Output the (X, Y) coordinate of the center of the cell containing the given text.  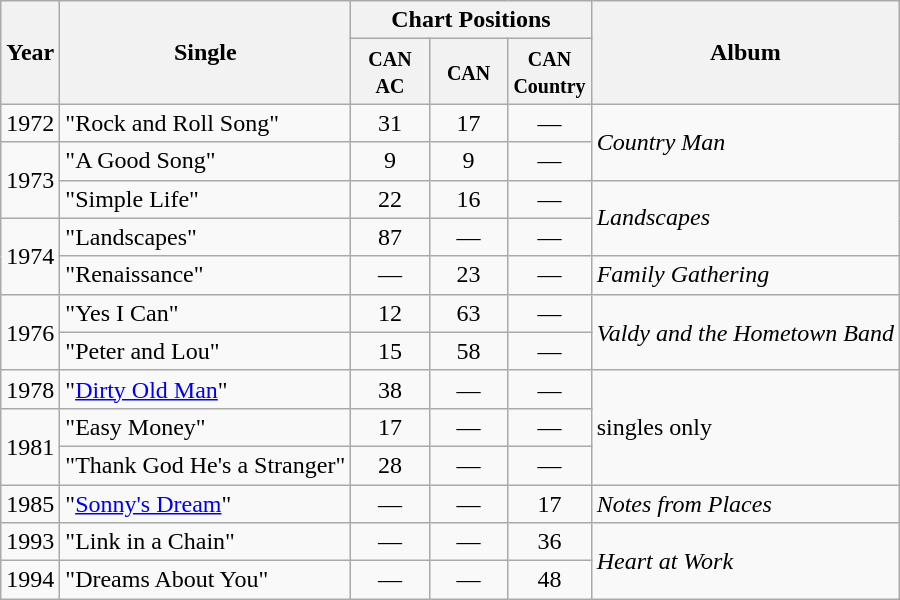
"Peter and Lou" (206, 351)
87 (390, 237)
"Renaissance" (206, 275)
"Easy Money" (206, 427)
1994 (30, 580)
48 (550, 580)
"Dirty Old Man" (206, 389)
1973 (30, 180)
"Simple Life" (206, 199)
"Landscapes" (206, 237)
Notes from Places (745, 503)
Chart Positions (471, 20)
1985 (30, 503)
16 (468, 199)
15 (390, 351)
23 (468, 275)
1976 (30, 332)
"Rock and Roll Song" (206, 123)
CAN Country (550, 72)
"Thank God He's a Stranger" (206, 465)
"A Good Song" (206, 161)
Heart at Work (745, 561)
12 (390, 313)
1974 (30, 256)
Country Man (745, 142)
Landscapes (745, 218)
36 (550, 542)
Valdy and the Hometown Band (745, 332)
CAN (468, 72)
22 (390, 199)
singles only (745, 427)
28 (390, 465)
"Sonny's Dream" (206, 503)
1978 (30, 389)
58 (468, 351)
Single (206, 52)
38 (390, 389)
1972 (30, 123)
1993 (30, 542)
63 (468, 313)
"Link in a Chain" (206, 542)
Album (745, 52)
31 (390, 123)
Family Gathering (745, 275)
CAN AC (390, 72)
"Yes I Can" (206, 313)
1981 (30, 446)
"Dreams About You" (206, 580)
Year (30, 52)
